Return the (x, y) coordinate for the center point of the cell that contains the specified text.  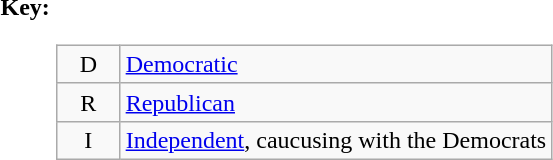
D (89, 64)
Republican (336, 102)
Democratic (336, 64)
R (89, 102)
I (89, 140)
Independent, caucusing with the Democrats (336, 140)
